Provide the (x, y) coordinate of the cell's center where the given text is located.  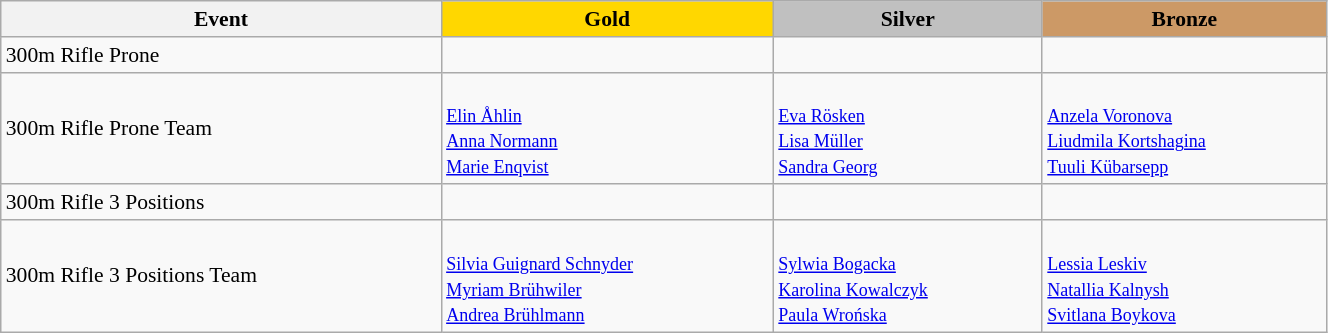
300m Rifle Prone Team (221, 128)
Silvia Guignard SchnyderMyriam BrühwilerAndrea Brühlmann (607, 276)
Eva RöskenLisa MüllerSandra Georg (908, 128)
300m Rifle 3 Positions (221, 203)
Gold (607, 19)
Elin ÅhlinAnna NormannMarie Enqvist (607, 128)
Anzela VoronovaLiudmila KortshaginaTuuli Kübarsepp (1184, 128)
Lessia LeskivNatallia KalnyshSvitlana Boykova (1184, 276)
300m Rifle Prone (221, 55)
Bronze (1184, 19)
Event (221, 19)
Silver (908, 19)
Sylwia BogackaKarolina KowalczykPaula Wrońska (908, 276)
300m Rifle 3 Positions Team (221, 276)
